Extract the (X, Y) coordinate from the center of the cell holding the provided text.  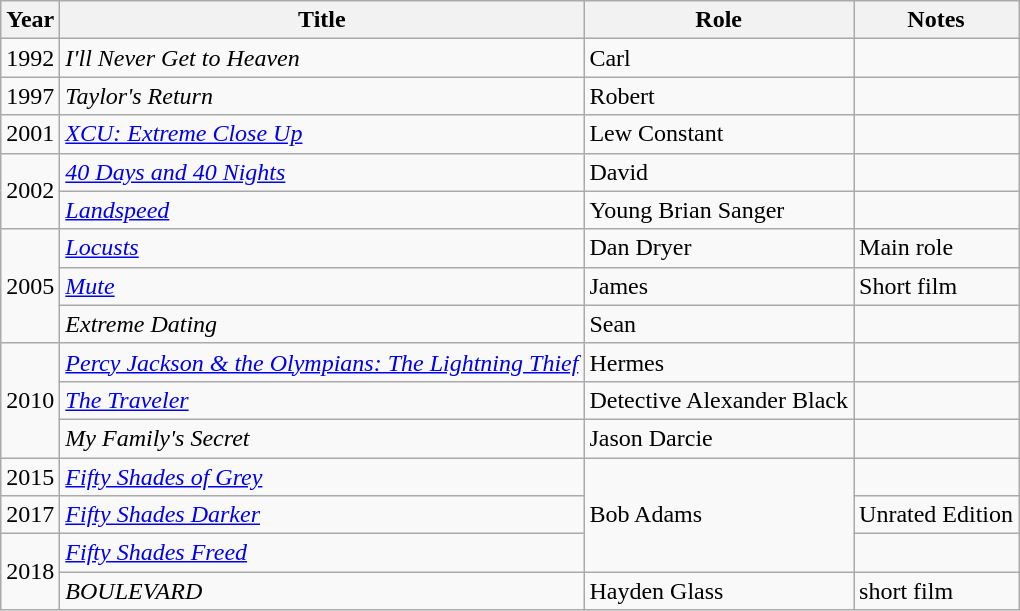
Role (719, 20)
2017 (30, 515)
Hermes (719, 362)
James (719, 286)
Fifty Shades Darker (322, 515)
XCU: Extreme Close Up (322, 134)
1997 (30, 96)
Bob Adams (719, 515)
2015 (30, 477)
2001 (30, 134)
Percy Jackson & the Olympians: The Lightning Thief (322, 362)
Locusts (322, 248)
Taylor's Return (322, 96)
Sean (719, 324)
short film (936, 591)
40 Days and 40 Nights (322, 172)
BOULEVARD (322, 591)
Short film (936, 286)
2018 (30, 572)
Dan Dryer (719, 248)
2005 (30, 286)
Title (322, 20)
Young Brian Sanger (719, 210)
Main role (936, 248)
Unrated Edition (936, 515)
My Family's Secret (322, 438)
Hayden Glass (719, 591)
Carl (719, 58)
Detective Alexander Black (719, 400)
Jason Darcie (719, 438)
Mute (322, 286)
Robert (719, 96)
Year (30, 20)
I'll Never Get to Heaven (322, 58)
2010 (30, 400)
Lew Constant (719, 134)
Notes (936, 20)
Landspeed (322, 210)
Fifty Shades Freed (322, 553)
1992 (30, 58)
2002 (30, 191)
David (719, 172)
The Traveler (322, 400)
Extreme Dating (322, 324)
Fifty Shades of Grey (322, 477)
